Scan for the cell matching the given text and deliver its (X, Y) coordinate at center. 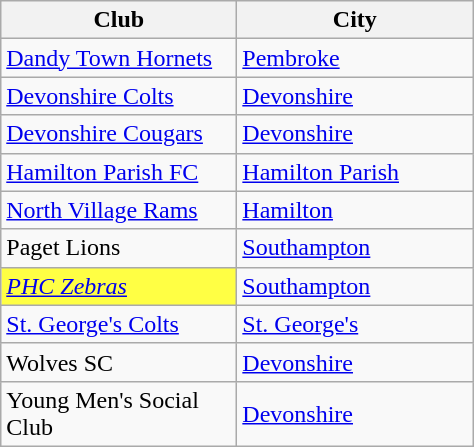
Devonshire Colts (119, 96)
Dandy Town Hornets (119, 58)
St. George's (355, 324)
Hamilton Parish (355, 172)
Paget Lions (119, 248)
Pembroke (355, 58)
Wolves SC (119, 362)
Hamilton Parish FC (119, 172)
Young Men's Social Club (119, 414)
Club (119, 20)
Devonshire Cougars (119, 134)
City (355, 20)
North Village Rams (119, 210)
St. George's Colts (119, 324)
PHC Zebras (119, 286)
Hamilton (355, 210)
